Locate the cell with the specified text and output its (x, y) center coordinate. 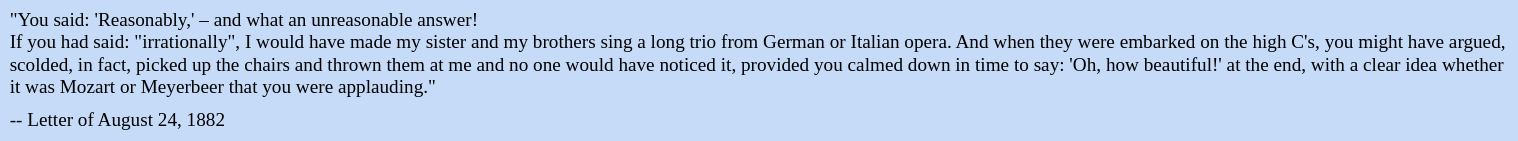
-- Letter of August 24, 1882 (759, 121)
